Provide the (x, y) coordinate of the cell's center where the given text is located.  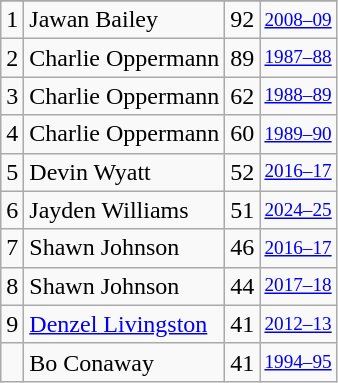
51 (242, 210)
1994–95 (298, 362)
7 (12, 248)
2 (12, 58)
89 (242, 58)
2008–09 (298, 20)
Jayden Williams (124, 210)
Devin Wyatt (124, 172)
1987–88 (298, 58)
8 (12, 286)
1989–90 (298, 134)
3 (12, 96)
52 (242, 172)
46 (242, 248)
Bo Conaway (124, 362)
1988–89 (298, 96)
Denzel Livingston (124, 324)
9 (12, 324)
4 (12, 134)
62 (242, 96)
2024–25 (298, 210)
44 (242, 286)
6 (12, 210)
1 (12, 20)
60 (242, 134)
5 (12, 172)
2017–18 (298, 286)
Jawan Bailey (124, 20)
92 (242, 20)
2012–13 (298, 324)
